Return the [X, Y] coordinate for the center point of the cell that contains the specified text.  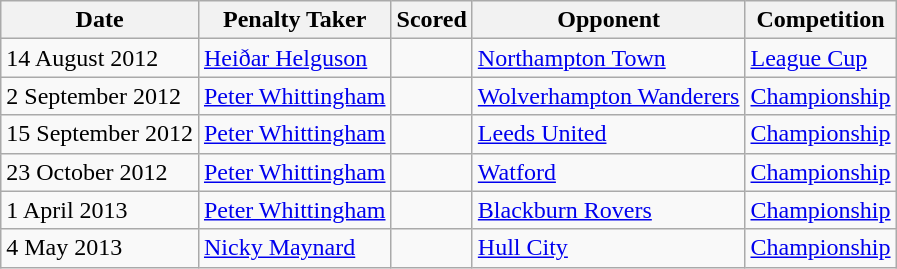
Penalty Taker [294, 20]
Opponent [608, 20]
1 April 2013 [100, 210]
Watford [608, 172]
Competition [820, 20]
Leeds United [608, 134]
15 September 2012 [100, 134]
Wolverhampton Wanderers [608, 96]
Hull City [608, 248]
Northampton Town [608, 58]
14 August 2012 [100, 58]
Nicky Maynard [294, 248]
Scored [432, 20]
2 September 2012 [100, 96]
4 May 2013 [100, 248]
Date [100, 20]
Blackburn Rovers [608, 210]
League Cup [820, 58]
23 October 2012 [100, 172]
Heiðar Helguson [294, 58]
